Detect which cell encompasses the target text, then output its [X, Y] center coordinate. 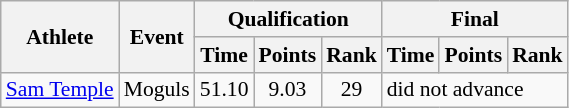
Final [475, 19]
29 [352, 90]
Qualification [288, 19]
Event [157, 36]
Athlete [60, 36]
Sam Temple [60, 90]
9.03 [288, 90]
Moguls [157, 90]
51.10 [224, 90]
did not advance [475, 90]
